From the cell containing the given text, extract its center point as (X, Y) coordinate. 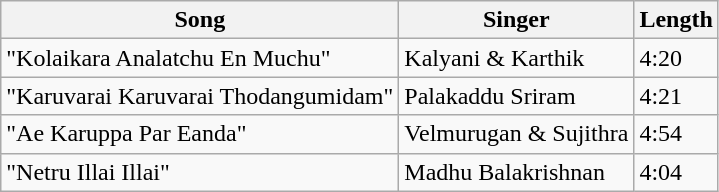
Velmurugan & Sujithra (516, 134)
Madhu Balakrishnan (516, 172)
Length (676, 20)
"Kolaikara Analatchu En Muchu" (200, 58)
Palakaddu Sriram (516, 96)
Song (200, 20)
4:21 (676, 96)
"Netru Illai Illai" (200, 172)
"Ae Karuppa Par Eanda" (200, 134)
4:04 (676, 172)
Singer (516, 20)
"Karuvarai Karuvarai Thodangumidam" (200, 96)
4:54 (676, 134)
Kalyani & Karthik (516, 58)
4:20 (676, 58)
